Find where the given text appears and provide that cell's center as [X, Y] coordinate. 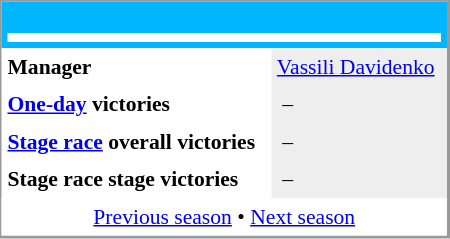
Stage race stage victories [136, 179]
Previous season • Next season [225, 217]
Vassili Davidenko [359, 67]
Stage race overall victories [136, 142]
One-day victories [136, 105]
Manager [136, 67]
